Search for the cell housing the specified text and yield its [X, Y] center coordinate. 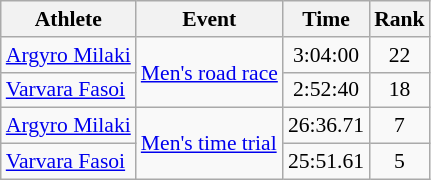
Men's time trial [210, 144]
Event [210, 19]
Time [326, 19]
7 [400, 126]
18 [400, 90]
3:04:00 [326, 55]
Athlete [68, 19]
25:51.61 [326, 162]
26:36.71 [326, 126]
Men's road race [210, 72]
22 [400, 55]
5 [400, 162]
2:52:40 [326, 90]
Rank [400, 19]
